Detect which cell encompasses the target text, then output its (X, Y) center coordinate. 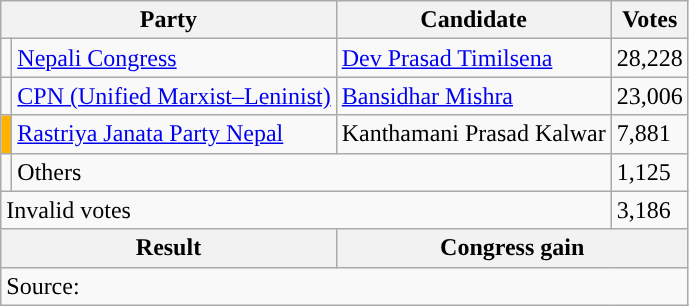
23,006 (650, 96)
Candidate (474, 20)
7,881 (650, 134)
Kanthamani Prasad Kalwar (474, 134)
28,228 (650, 58)
Others (312, 172)
CPN (Unified Marxist–Leninist) (174, 96)
Result (168, 248)
Rastriya Janata Party Nepal (174, 134)
Votes (650, 20)
Party (168, 20)
1,125 (650, 172)
Dev Prasad Timilsena (474, 58)
Bansidhar Mishra (474, 96)
Nepali Congress (174, 58)
3,186 (650, 210)
Congress gain (512, 248)
Source: (344, 286)
Invalid votes (306, 210)
